Extract the [x, y] coordinate from the center of the cell holding the provided text.  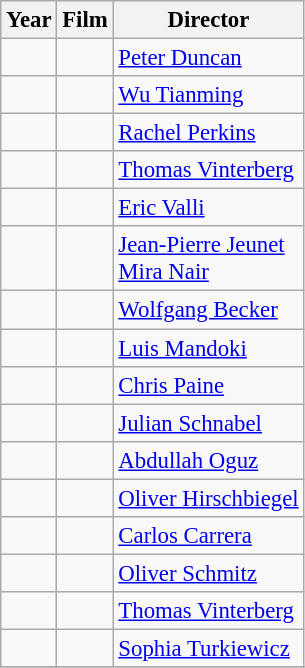
Oliver Schmitz [208, 573]
Carlos Carrera [208, 536]
Abdullah Oguz [208, 460]
Sophia Turkiewicz [208, 648]
Wolfgang Becker [208, 310]
Director [208, 20]
Eric Valli [208, 208]
Year [29, 20]
Jean-Pierre Jeunet Mira Nair [208, 258]
Film [85, 20]
Julian Schnabel [208, 423]
Wu Tianming [208, 95]
Peter Duncan [208, 58]
Chris Paine [208, 385]
Luis Mandoki [208, 348]
Rachel Perkins [208, 133]
Oliver Hirschbiegel [208, 498]
